Return [X, Y] of the center of cell containing provided text 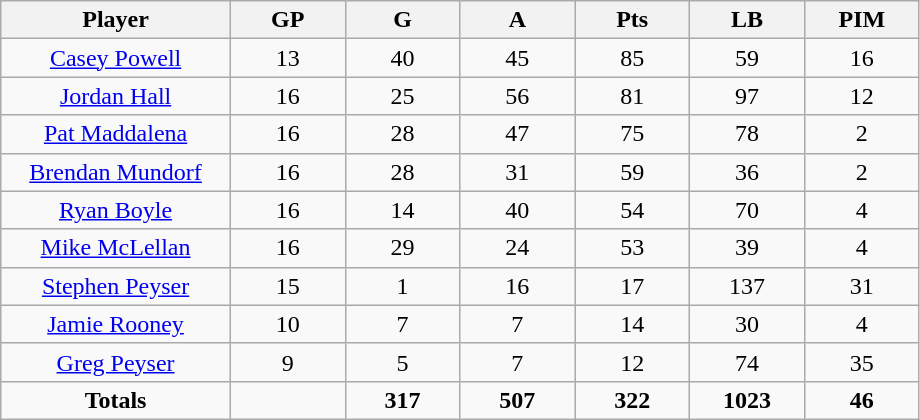
25 [402, 96]
9 [288, 362]
13 [288, 58]
78 [748, 134]
75 [632, 134]
10 [288, 324]
85 [632, 58]
Totals [116, 400]
47 [518, 134]
Jamie Rooney [116, 324]
1023 [748, 400]
74 [748, 362]
46 [862, 400]
Casey Powell [116, 58]
53 [632, 248]
Greg Peyser [116, 362]
36 [748, 172]
17 [632, 286]
15 [288, 286]
G [402, 20]
39 [748, 248]
35 [862, 362]
Mike McLellan [116, 248]
A [518, 20]
322 [632, 400]
507 [518, 400]
Ryan Boyle [116, 210]
24 [518, 248]
97 [748, 96]
54 [632, 210]
30 [748, 324]
70 [748, 210]
1 [402, 286]
Player [116, 20]
5 [402, 362]
Jordan Hall [116, 96]
LB [748, 20]
Pat Maddalena [116, 134]
137 [748, 286]
Stephen Peyser [116, 286]
Pts [632, 20]
PIM [862, 20]
56 [518, 96]
45 [518, 58]
317 [402, 400]
Brendan Mundorf [116, 172]
29 [402, 248]
GP [288, 20]
81 [632, 96]
